Detect which cell encompasses the target text, then output its [x, y] center coordinate. 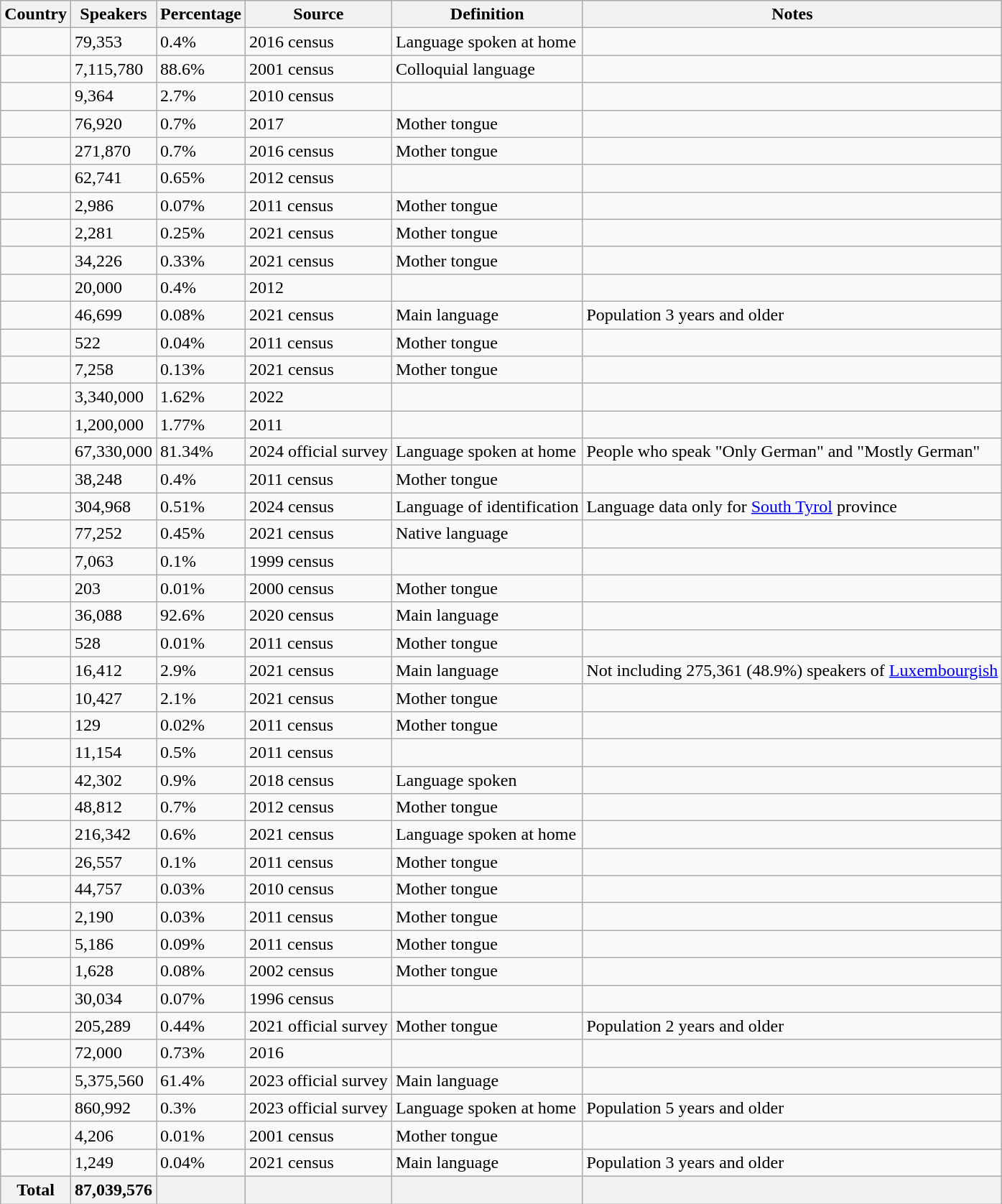
0.44% [201, 1026]
2002 census [318, 971]
Native language [487, 534]
Colloquial language [487, 69]
860,992 [113, 1108]
0.09% [201, 944]
129 [113, 725]
26,557 [113, 862]
528 [113, 643]
67,330,000 [113, 452]
Notes [792, 14]
1.77% [201, 425]
79,353 [113, 42]
2012 [318, 287]
Language of identification [487, 506]
Speakers [113, 14]
Definition [487, 14]
42,302 [113, 779]
2.7% [201, 96]
2022 [318, 397]
0.3% [201, 1108]
30,034 [113, 999]
522 [113, 343]
Population 2 years and older [792, 1026]
7,258 [113, 370]
3,340,000 [113, 397]
20,000 [113, 287]
5,186 [113, 944]
0.33% [201, 260]
2000 census [318, 588]
1996 census [318, 999]
2,986 [113, 205]
11,154 [113, 752]
1,249 [113, 1162]
2024 official survey [318, 452]
Not including 275,361 (48.9%) speakers of Luxembourgish [792, 670]
5,375,560 [113, 1080]
76,920 [113, 124]
16,412 [113, 670]
1.62% [201, 397]
0.65% [201, 178]
0.25% [201, 233]
0.02% [201, 725]
1999 census [318, 561]
9,364 [113, 96]
0.6% [201, 835]
0.9% [201, 779]
2021 official survey [318, 1026]
2016 [318, 1053]
304,968 [113, 506]
2011 [318, 425]
77,252 [113, 534]
Source [318, 14]
205,289 [113, 1026]
2020 census [318, 616]
48,812 [113, 807]
2.9% [201, 670]
87,039,576 [113, 1190]
2017 [318, 124]
36,088 [113, 616]
0.5% [201, 752]
Total [36, 1190]
38,248 [113, 479]
Population 5 years and older [792, 1108]
2,281 [113, 233]
Country [36, 14]
216,342 [113, 835]
203 [113, 588]
2018 census [318, 779]
81.34% [201, 452]
0.73% [201, 1053]
2024 census [318, 506]
62,741 [113, 178]
92.6% [201, 616]
271,870 [113, 151]
2,190 [113, 917]
72,000 [113, 1053]
61.4% [201, 1080]
0.13% [201, 370]
Language spoken [487, 779]
34,226 [113, 260]
2.1% [201, 698]
7,115,780 [113, 69]
1,628 [113, 971]
Language data only for South Tyrol province [792, 506]
10,427 [113, 698]
46,699 [113, 315]
0.45% [201, 534]
88.6% [201, 69]
0.51% [201, 506]
44,757 [113, 889]
1,200,000 [113, 425]
7,063 [113, 561]
Percentage [201, 14]
4,206 [113, 1135]
People who speak "Only German" and "Mostly German" [792, 452]
